Detect which cell encompasses the target text, then output its (x, y) center coordinate. 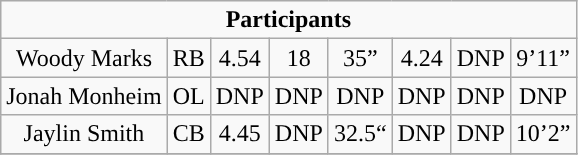
10’2” (543, 134)
18 (298, 58)
32.5“ (360, 134)
9’11” (543, 58)
Woody Marks (84, 58)
Participants (288, 20)
CB (188, 134)
4.54 (240, 58)
Jaylin Smith (84, 134)
4.24 (422, 58)
OL (188, 96)
Jonah Monheim (84, 96)
35” (360, 58)
4.45 (240, 134)
RB (188, 58)
